Search for the cell housing the specified text and yield its [x, y] center coordinate. 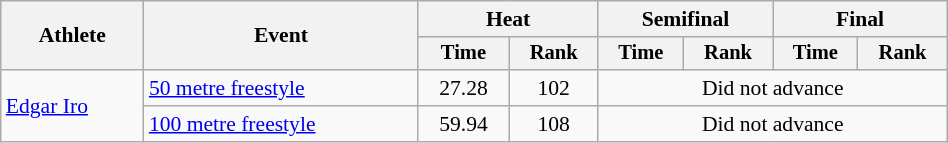
Heat [508, 19]
Edgar Iro [72, 106]
59.94 [464, 124]
Final [860, 19]
Athlete [72, 36]
102 [554, 88]
Semifinal [685, 19]
Event [281, 36]
27.28 [464, 88]
50 metre freestyle [281, 88]
108 [554, 124]
100 metre freestyle [281, 124]
